Determine the [x, y] coordinate at the center of the cell enclosing the given text.  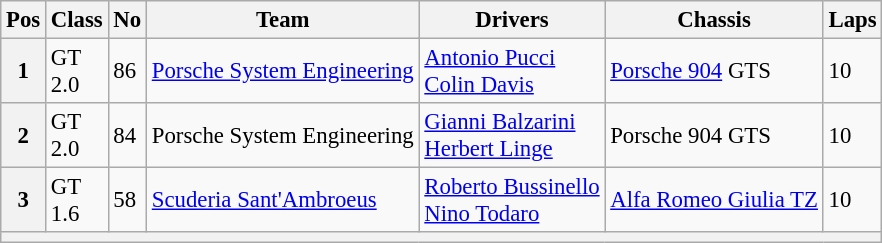
Team [282, 20]
Drivers [512, 20]
Class [78, 20]
Pos [24, 20]
2 [24, 136]
86 [127, 72]
1 [24, 72]
No [127, 20]
58 [127, 200]
Gianni Balzarini Herbert Linge [512, 136]
Antonio Pucci Colin Davis [512, 72]
3 [24, 200]
Alfa Romeo Giulia TZ [714, 200]
Chassis [714, 20]
Scuderia Sant'Ambroeus [282, 200]
84 [127, 136]
Laps [852, 20]
Roberto Bussinello Nino Todaro [512, 200]
GT1.6 [78, 200]
